Return [X, Y] of the center of cell containing provided text 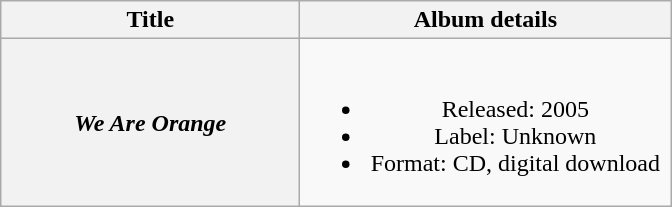
Title [150, 20]
Album details [486, 20]
Released: 2005Label: UnknownFormat: CD, digital download [486, 122]
We Are Orange [150, 122]
